Determine the [x, y] coordinate at the center of the cell enclosing the given text.  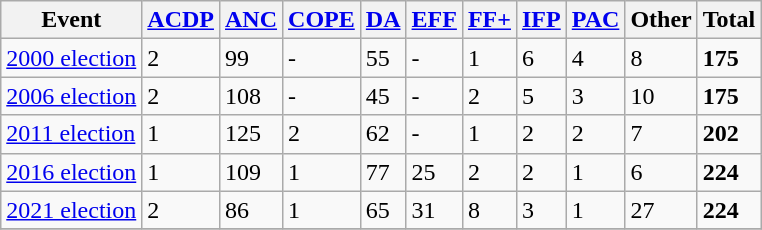
55 [383, 58]
2006 election [72, 96]
Event [72, 20]
99 [250, 58]
ANC [250, 20]
5 [541, 96]
COPE [322, 20]
45 [383, 96]
Other [661, 20]
4 [596, 58]
PAC [596, 20]
27 [661, 210]
2021 election [72, 210]
7 [661, 134]
109 [250, 172]
86 [250, 210]
108 [250, 96]
77 [383, 172]
FF+ [489, 20]
DA [383, 20]
65 [383, 210]
2016 election [72, 172]
25 [434, 172]
31 [434, 210]
ACDP [181, 20]
202 [729, 134]
2000 election [72, 58]
2011 election [72, 134]
125 [250, 134]
EFF [434, 20]
Total [729, 20]
62 [383, 134]
IFP [541, 20]
10 [661, 96]
